Extract the [x, y] coordinate from the center of the cell holding the provided text.  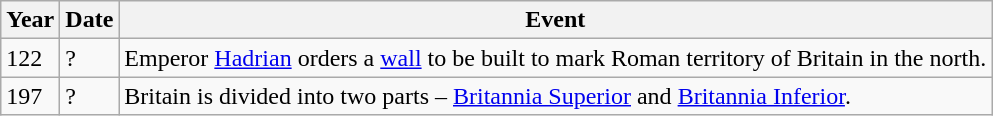
Date [90, 20]
Britain is divided into two parts – Britannia Superior and Britannia Inferior. [556, 96]
Event [556, 20]
Year [30, 20]
197 [30, 96]
122 [30, 58]
Emperor Hadrian orders a wall to be built to mark Roman territory of Britain in the north. [556, 58]
